Return the (x, y) coordinate for the center point of the cell that contains the specified text.  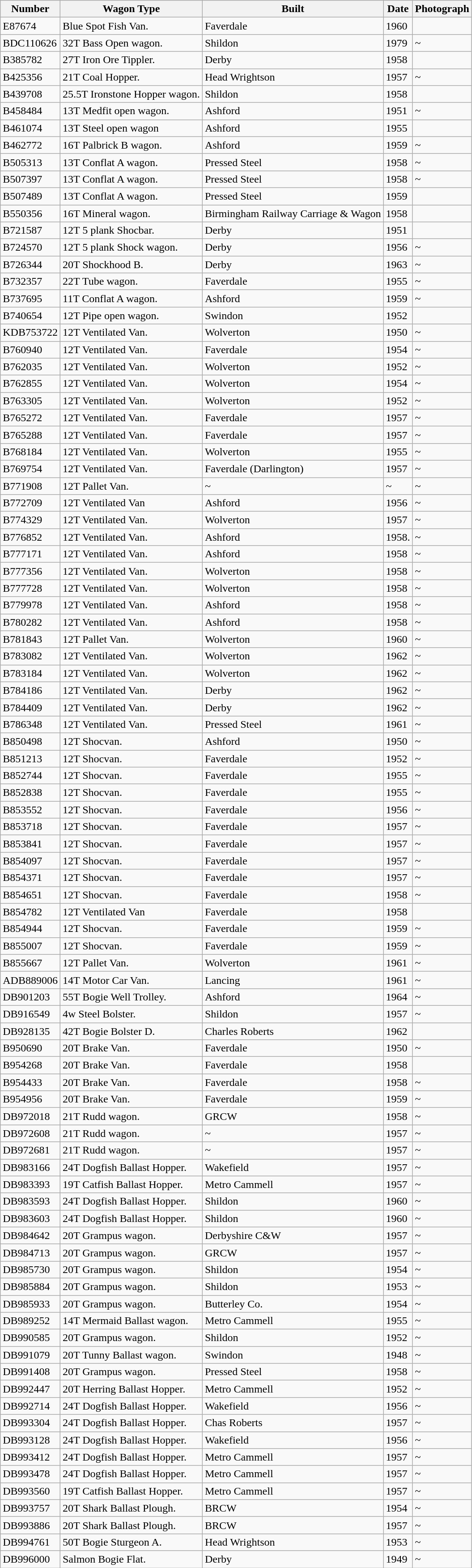
B721587 (30, 231)
B732357 (30, 282)
B462772 (30, 145)
B954956 (30, 1099)
B784409 (30, 707)
B385782 (30, 60)
DB972018 (30, 1116)
B853841 (30, 844)
13T Steel open wagon (131, 128)
B777728 (30, 588)
B950690 (30, 1048)
13T Medfit open wagon. (131, 111)
DB989252 (30, 1321)
B777356 (30, 571)
DB972608 (30, 1133)
B852838 (30, 793)
B458484 (30, 111)
B853552 (30, 810)
DB985884 (30, 1286)
BDC110626 (30, 43)
DB983603 (30, 1218)
B854371 (30, 878)
B779978 (30, 605)
Lancing (293, 980)
B774329 (30, 520)
12T 5 plank Shock wagon. (131, 248)
B762035 (30, 367)
Butterley Co. (293, 1304)
DB991079 (30, 1355)
20T Tunny Ballast wagon. (131, 1355)
B507397 (30, 179)
20T Shockhood B. (131, 265)
DB983593 (30, 1201)
Charles Roberts (293, 1031)
20T Herring Ballast Hopper. (131, 1389)
B772709 (30, 503)
B769754 (30, 469)
32T Bass Open wagon. (131, 43)
B854651 (30, 895)
16T Mineral wagon. (131, 214)
B726344 (30, 265)
B855007 (30, 946)
E87674 (30, 26)
B425356 (30, 77)
25.5T Ironstone Hopper wagon. (131, 94)
B461074 (30, 128)
B777171 (30, 554)
B781843 (30, 639)
DB984713 (30, 1252)
B550356 (30, 214)
1964 (398, 997)
B854944 (30, 929)
21T Coal Hopper. (131, 77)
1949 (398, 1559)
B853718 (30, 827)
B786348 (30, 724)
Chas Roberts (293, 1423)
Photograph (442, 9)
B783184 (30, 673)
B740654 (30, 316)
1958. (398, 537)
B737695 (30, 299)
DB994761 (30, 1542)
B765288 (30, 435)
B763305 (30, 401)
DB901203 (30, 997)
Built (293, 9)
DB983393 (30, 1184)
DB992714 (30, 1406)
KDB753722 (30, 333)
B855667 (30, 963)
B850498 (30, 741)
DB993757 (30, 1508)
DB993412 (30, 1457)
14T Motor Car Van. (131, 980)
1963 (398, 265)
DB993478 (30, 1474)
B760940 (30, 350)
1948 (398, 1355)
DB993128 (30, 1440)
DB985730 (30, 1269)
14T Mermaid Ballast wagon. (131, 1321)
DB972681 (30, 1150)
B954433 (30, 1082)
DB928135 (30, 1031)
Wagon Type (131, 9)
DB985933 (30, 1304)
Number (30, 9)
DB983166 (30, 1167)
Birmingham Railway Carriage & Wagon (293, 214)
B784186 (30, 690)
DB996000 (30, 1559)
B780282 (30, 622)
DB990585 (30, 1338)
DB993560 (30, 1491)
B439708 (30, 94)
DB992447 (30, 1389)
Faverdale (Darlington) (293, 469)
42T Bogie Bolster D. (131, 1031)
Date (398, 9)
B505313 (30, 162)
B854782 (30, 912)
DB916549 (30, 1014)
12T 5 plank Shocbar. (131, 231)
12T Pipe open wagon. (131, 316)
B783082 (30, 656)
B771908 (30, 486)
1979 (398, 43)
11T Conflat A wagon. (131, 299)
B724570 (30, 248)
B954268 (30, 1065)
B762855 (30, 384)
Derbyshire C&W (293, 1235)
Blue Spot Fish Van. (131, 26)
B768184 (30, 452)
B851213 (30, 759)
16T Palbrick B wagon. (131, 145)
DB984642 (30, 1235)
B852744 (30, 776)
22T Tube wagon. (131, 282)
Salmon Bogie Flat. (131, 1559)
55T Bogie Well Trolley. (131, 997)
B507489 (30, 196)
B776852 (30, 537)
B765272 (30, 418)
B854097 (30, 861)
27T Iron Ore Tippler. (131, 60)
DB993304 (30, 1423)
DB993886 (30, 1525)
ADB889006 (30, 980)
50T Bogie Sturgeon A. (131, 1542)
4w Steel Bolster. (131, 1014)
DB991408 (30, 1372)
